From the cell containing the given text, extract its center point as [x, y] coordinate. 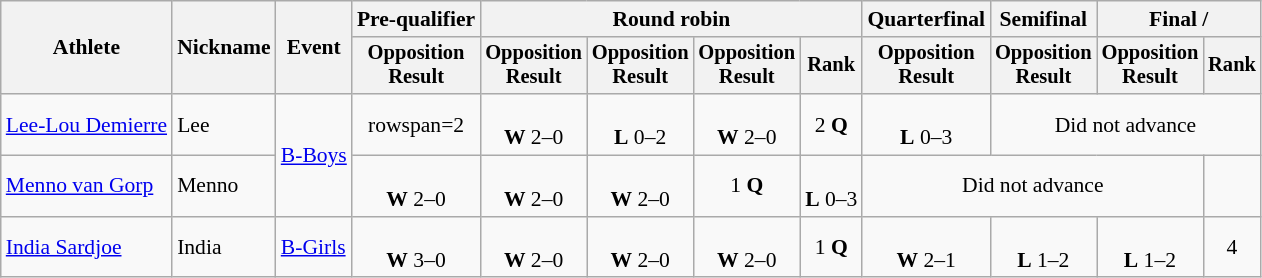
Final / [1179, 19]
Menno van Gorp [86, 186]
4 [1232, 248]
Nickname [224, 48]
Round robin [671, 19]
Semifinal [1044, 19]
Athlete [86, 48]
2 Q [831, 124]
rowspan=2 [416, 124]
B-Girls [314, 248]
B-Boys [314, 155]
L 0–2 [640, 124]
Pre-qualifier [416, 19]
W 2–1 [926, 248]
Lee [224, 124]
Lee-Lou Demierre [86, 124]
Menno [224, 186]
Event [314, 48]
W 3–0 [416, 248]
India Sardjoe [86, 248]
Quarterfinal [926, 19]
India [224, 248]
